Determine the [X, Y] coordinate at the center of the cell enclosing the given text.  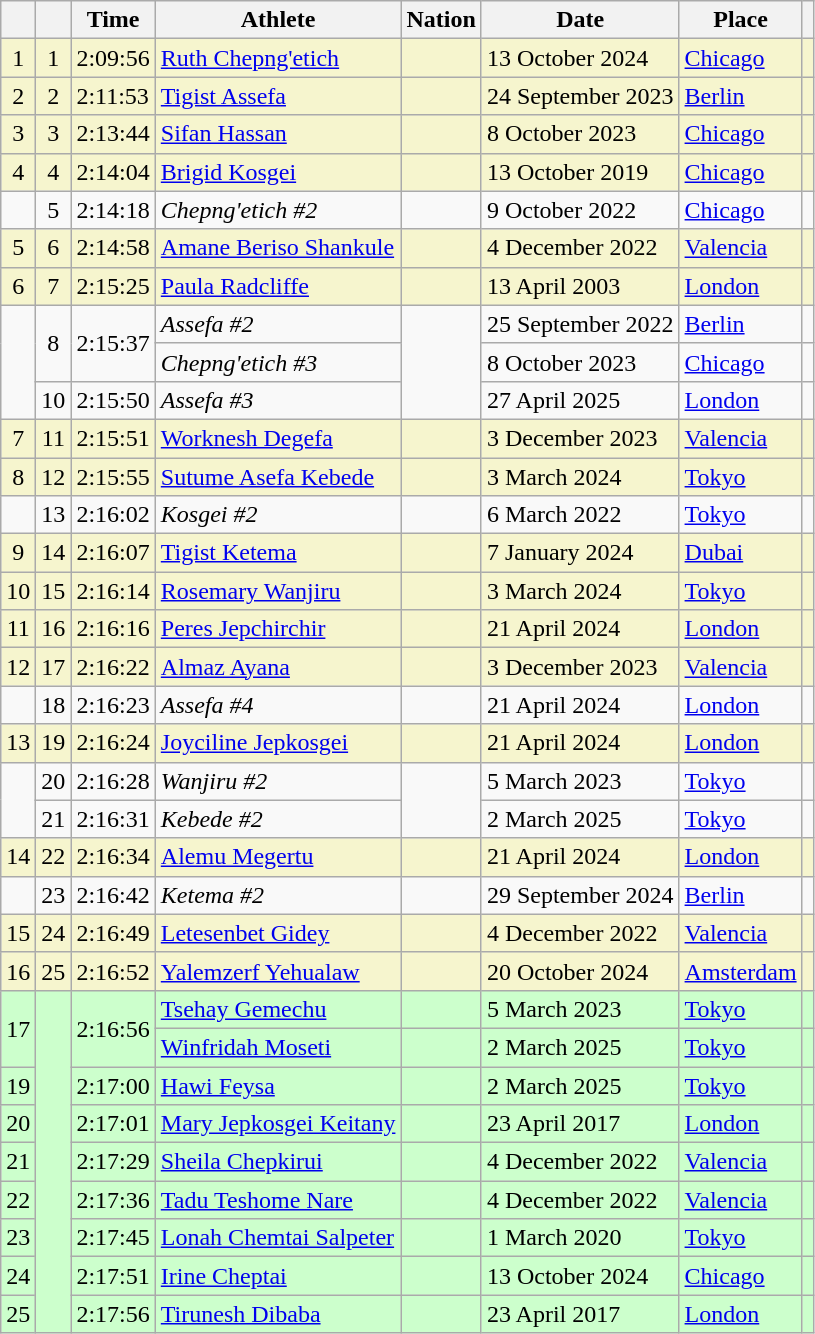
2:16:42 [113, 895]
2:16:56 [113, 1028]
2:15:25 [113, 286]
Tadu Teshome Nare [278, 1200]
2:14:18 [113, 210]
Ruth Chepng'etich [278, 58]
Yalemzerf Yehualaw [278, 971]
Tsehay Gemechu [278, 1009]
Dubai [740, 553]
2:16:24 [113, 743]
Worknesh Degefa [278, 438]
Place [740, 20]
Chepng'etich #2 [278, 210]
25 September 2022 [580, 324]
Letesenbet Gidey [278, 933]
Sheila Chepkirui [278, 1162]
24 September 2023 [580, 96]
Wanjiru #2 [278, 781]
18 [54, 705]
2:17:00 [113, 1085]
2:15:50 [113, 400]
Amane Beriso Shankule [278, 248]
27 April 2025 [580, 400]
2:11:53 [113, 96]
Irine Cheptai [278, 1276]
Tigist Ketema [278, 553]
Alemu Megertu [278, 857]
2:16:02 [113, 515]
Peres Jepchirchir [278, 629]
2:17:56 [113, 1314]
2:17:29 [113, 1162]
1 March 2020 [580, 1238]
2:16:16 [113, 629]
Assefa #2 [278, 324]
Lonah Chemtai Salpeter [278, 1238]
Time [113, 20]
Paula Radcliffe [278, 286]
2:17:51 [113, 1276]
Rosemary Wanjiru [278, 591]
Date [580, 20]
Hawi Feysa [278, 1085]
2:16:34 [113, 857]
Chepng'etich #3 [278, 362]
2:14:04 [113, 172]
2:15:37 [113, 343]
6 March 2022 [580, 515]
Winfridah Moseti [278, 1047]
Assefa #4 [278, 705]
Tigist Assefa [278, 96]
2:15:51 [113, 438]
Almaz Ayana [278, 667]
2:16:31 [113, 819]
Tirunesh Dibaba [278, 1314]
9 October 2022 [580, 210]
2:16:22 [113, 667]
Athlete [278, 20]
2:17:01 [113, 1124]
2:16:28 [113, 781]
29 September 2024 [580, 895]
2:17:45 [113, 1238]
2:16:07 [113, 553]
13 October 2019 [580, 172]
Kosgei #2 [278, 515]
2:17:36 [113, 1200]
Brigid Kosgei [278, 172]
13 April 2003 [580, 286]
Joyciline Jepkosgei [278, 743]
2:15:55 [113, 477]
Sutume Asefa Kebede [278, 477]
Assefa #3 [278, 400]
20 October 2024 [580, 971]
7 January 2024 [580, 553]
Nation [441, 20]
2:09:56 [113, 58]
Ketema #2 [278, 895]
Mary Jepkosgei Keitany [278, 1124]
Kebede #2 [278, 819]
2:16:49 [113, 933]
9 [18, 553]
2:16:52 [113, 971]
2:14:58 [113, 248]
2:13:44 [113, 134]
2:16:23 [113, 705]
Sifan Hassan [278, 134]
Amsterdam [740, 971]
2:16:14 [113, 591]
